From the cell containing the given text, extract its center point as [X, Y] coordinate. 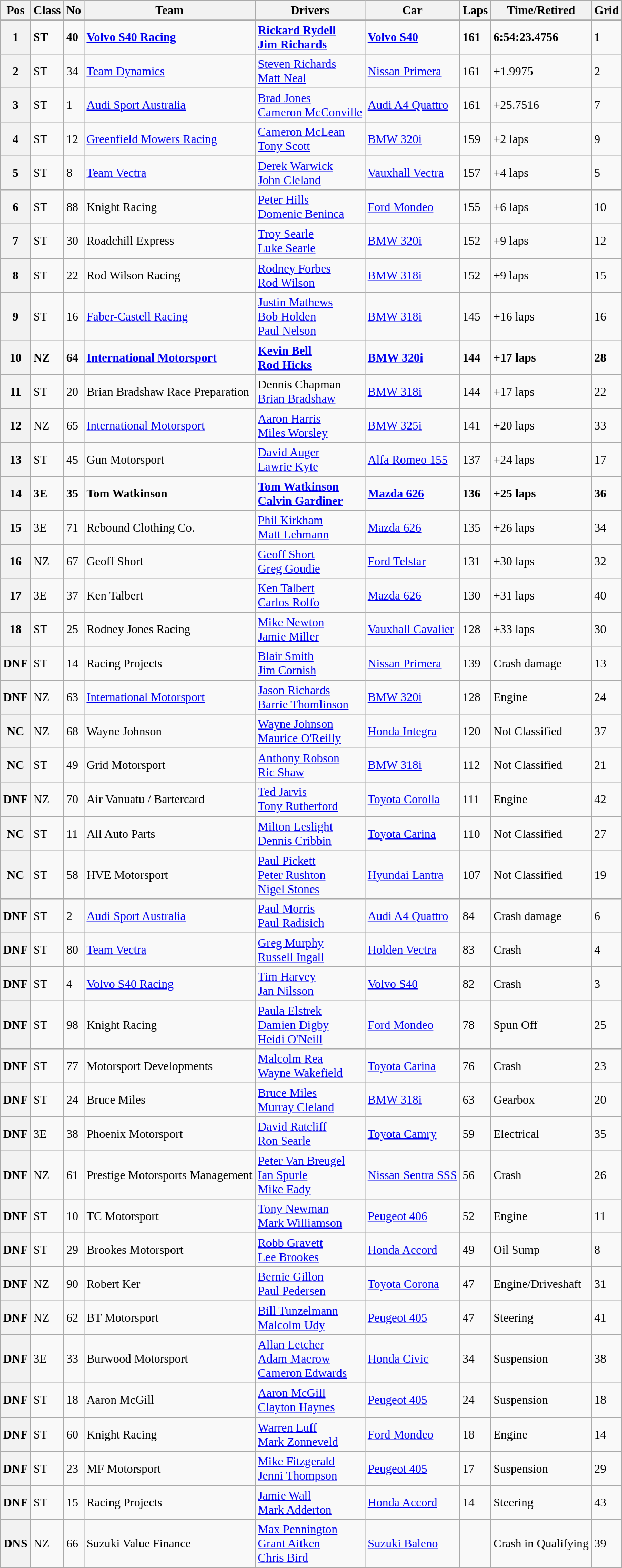
Derek Warwick John Cleland [310, 174]
82 [476, 984]
41 [606, 1318]
Wayne Johnson Maurice O'Reilly [310, 732]
19 [606, 875]
Bruce Miles Murray Cleland [310, 1100]
26 [606, 1175]
+6 laps [541, 207]
Vauxhall Cavalier [412, 630]
56 [476, 1175]
Steven Richards Matt Neal [310, 72]
+31 laps [541, 596]
6:54:23.4756 [541, 38]
65 [74, 425]
Team [169, 11]
Justin Mathews Bob Holden Paul Nelson [310, 316]
70 [74, 800]
Honda Integra [412, 732]
Geoff Short [169, 561]
Holden Vectra [412, 950]
+4 laps [541, 174]
No [74, 11]
Faber-Castell Racing [169, 316]
Max Pennington Grant Aitken Chris Bird [310, 1543]
61 [74, 1175]
112 [476, 765]
Drivers [310, 11]
David Ratcliff Ron Searle [310, 1134]
45 [74, 460]
60 [74, 1435]
Engine/Driveshaft [541, 1284]
Tom Watkinson Calvin Gardiner [310, 494]
159 [476, 139]
Ken Talbert Carlos Rolfo [310, 596]
Gearbox [541, 1100]
+33 laps [541, 630]
Laps [476, 11]
Dennis Chapman Brian Bradshaw [310, 392]
Peter Hills Domenic Beninca [310, 207]
Paul Pickett Peter Rushton Nigel Stones [310, 875]
Prestige Motorsports Management [169, 1175]
Brad Jones Cameron McConville [310, 105]
Geoff Short Greg Goudie [310, 561]
28 [606, 358]
Rickard Rydell Jim Richards [310, 38]
Oil Sump [541, 1251]
137 [476, 460]
Cameron McLean Tony Scott [310, 139]
Suzuki Value Finance [169, 1543]
90 [74, 1284]
Rebound Clothing Co. [169, 527]
Greg Murphy Russell Ingall [310, 950]
43 [606, 1502]
Allan Letcher Adam Macrow Cameron Edwards [310, 1359]
Bernie Gillon Paul Pedersen [310, 1284]
155 [476, 207]
Time/Retired [541, 11]
Robb Gravett Lee Brookes [310, 1251]
Blair Smith Jim Cornish [310, 663]
+2 laps [541, 139]
Tom Watkinson [169, 494]
+25 laps [541, 494]
Tim Harvey Jan Nilsson [310, 984]
Phoenix Motorsport [169, 1134]
62 [74, 1318]
27 [606, 834]
Mike Newton Jamie Miller [310, 630]
Ford Telstar [412, 561]
131 [476, 561]
Rodney Forbes Rod Wilson [310, 276]
Bill Tunzelmann Malcolm Udy [310, 1318]
MF Motorsport [169, 1469]
Aaron McGill [169, 1400]
145 [476, 316]
83 [476, 950]
Robert Ker [169, 1284]
Malcolm Rea Wayne Wakefield [310, 1066]
BMW 325i [412, 425]
39 [606, 1543]
77 [74, 1066]
157 [476, 174]
42 [606, 800]
Car [412, 11]
+26 laps [541, 527]
Brookes Motorsport [169, 1251]
Peugeot 406 [412, 1216]
Anthony Robson Ric Shaw [310, 765]
Bruce Miles [169, 1100]
Crash in Qualifying [541, 1543]
Greenfield Mowers Racing [169, 139]
Rod Wilson Racing [169, 276]
78 [476, 1025]
130 [476, 596]
107 [476, 875]
Brian Bradshaw Race Preparation [169, 392]
+20 laps [541, 425]
136 [476, 494]
66 [74, 1543]
Alfa Romeo 155 [412, 460]
Aaron McGill Clayton Haynes [310, 1400]
David Auger Lawrie Kyte [310, 460]
Warren Luff Mark Zonneveld [310, 1435]
+24 laps [541, 460]
Nissan Sentra SSS [412, 1175]
36 [606, 494]
Roadchill Express [169, 241]
139 [476, 663]
Kevin Bell Rod Hicks [310, 358]
67 [74, 561]
Paul Morris Paul Radisich [310, 916]
52 [476, 1216]
Mike Fitzgerald Jenni Thompson [310, 1469]
Vauxhall Vectra [412, 174]
Jamie Wall Mark Adderton [310, 1502]
Milton Leslight Dennis Cribbin [310, 834]
84 [476, 916]
Troy Searle Luke Searle [310, 241]
Suzuki Baleno [412, 1543]
80 [74, 950]
Honda Civic [412, 1359]
Class [47, 11]
Team Dynamics [169, 72]
Phil Kirkham Matt Lehmann [310, 527]
111 [476, 800]
Air Vanuatu / Bartercard [169, 800]
Toyota Camry [412, 1134]
DNS [16, 1543]
76 [476, 1066]
31 [606, 1284]
58 [74, 875]
Toyota Corona [412, 1284]
Aaron Harris Miles Worsley [310, 425]
+1.9975 [541, 72]
Hyundai Lantra [412, 875]
Paula Elstrek Damien Digby Heidi O'Neill [310, 1025]
Jason Richards Barrie Thomlinson [310, 698]
All Auto Parts [169, 834]
Ken Talbert [169, 596]
110 [476, 834]
Burwood Motorsport [169, 1359]
+25.7516 [541, 105]
98 [74, 1025]
Grid Motorsport [169, 765]
Wayne Johnson [169, 732]
TC Motorsport [169, 1216]
+16 laps [541, 316]
Gun Motorsport [169, 460]
120 [476, 732]
135 [476, 527]
64 [74, 358]
141 [476, 425]
Grid [606, 11]
Peter Van Breugel Ian Spurle Mike Eady [310, 1175]
32 [606, 561]
71 [74, 527]
68 [74, 732]
BT Motorsport [169, 1318]
HVE Motorsport [169, 875]
Pos [16, 11]
+30 laps [541, 561]
Rodney Jones Racing [169, 630]
Toyota Corolla [412, 800]
88 [74, 207]
21 [606, 765]
Tony Newman Mark Williamson [310, 1216]
Electrical [541, 1134]
59 [476, 1134]
Ted Jarvis Tony Rutherford [310, 800]
Motorsport Developments [169, 1066]
Spun Off [541, 1025]
